Locate the cell with the specified text and output its (X, Y) center coordinate. 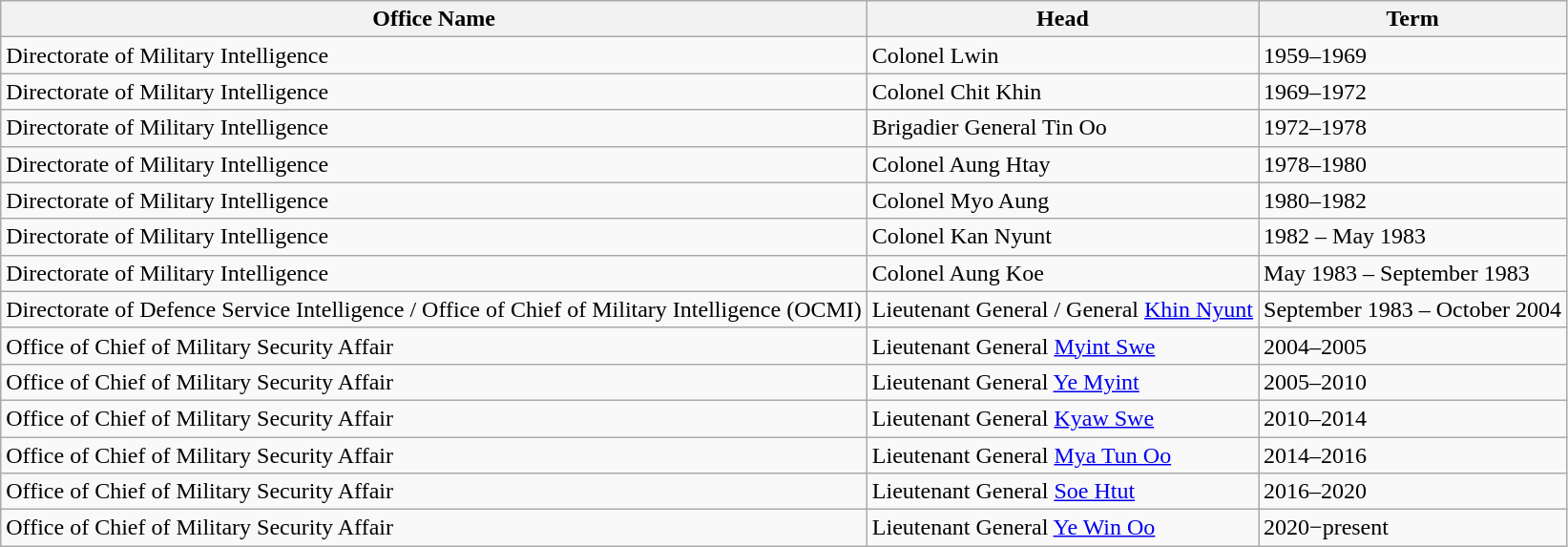
1959–1969 (1412, 55)
Colonel Lwin (1062, 55)
Directorate of Defence Service Intelligence / Office of Chief of Military Intelligence (OCMI) (434, 309)
1978–1980 (1412, 164)
Colonel Myo Aung (1062, 200)
May 1983 – September 1983 (1412, 273)
Lieutenant General Myint Swe (1062, 346)
Colonel Aung Koe (1062, 273)
2004–2005 (1412, 346)
2016–2020 (1412, 492)
Brigadier General Tin Oo (1062, 128)
1982 – May 1983 (1412, 237)
2014–2016 (1412, 455)
2005–2010 (1412, 382)
1980–1982 (1412, 200)
Colonel Chit Khin (1062, 92)
Lieutenant General Soe Htut (1062, 492)
Lieutenant General Kyaw Swe (1062, 418)
Colonel Aung Htay (1062, 164)
2010–2014 (1412, 418)
Lieutenant General Ye Win Oo (1062, 528)
Colonel Kan Nyunt (1062, 237)
Lieutenant General Mya Tun Oo (1062, 455)
1972–1978 (1412, 128)
2020−present (1412, 528)
Lieutenant General Ye Myint (1062, 382)
Office Name (434, 19)
1969–1972 (1412, 92)
Term (1412, 19)
Head (1062, 19)
September 1983 – October 2004 (1412, 309)
Lieutenant General / General Khin Nyunt (1062, 309)
